Identify which cell holds the provided text, then report its [X, Y] central coordinate. 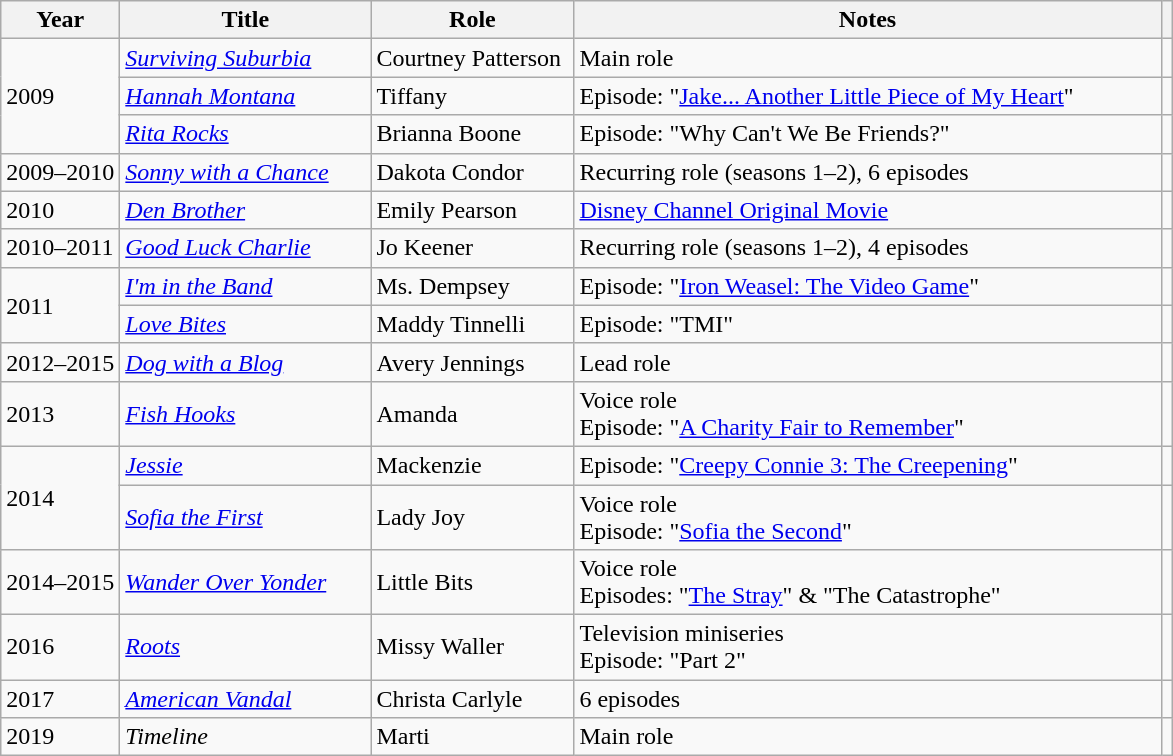
Ms. Dempsey [472, 286]
Fish Hooks [246, 414]
Television miniseries Episode: "Part 2" [868, 648]
Notes [868, 20]
Voice role Episodes: "The Stray" & "The Catastrophe" [868, 582]
2014 [60, 498]
Voice role Episode: "A Charity Fair to Remember" [868, 414]
I'm in the Band [246, 286]
2014–2015 [60, 582]
Mackenzie [472, 465]
Marti [472, 737]
2009–2010 [60, 172]
Wander Over Yonder [246, 582]
Episode: "Why Can't We Be Friends?" [868, 134]
American Vandal [246, 699]
Courtney Patterson [472, 58]
6 episodes [868, 699]
2012–2015 [60, 362]
2019 [60, 737]
Episode: "Jake... Another Little Piece of My Heart" [868, 96]
Rita Rocks [246, 134]
Roots [246, 648]
2009 [60, 96]
2013 [60, 414]
Brianna Boone [472, 134]
Love Bites [246, 324]
Lead role [868, 362]
Lady Joy [472, 516]
Role [472, 20]
Tiffany [472, 96]
Episode: "Creepy Connie 3: The Creepening" [868, 465]
Christa Carlyle [472, 699]
Title [246, 20]
Sonny with a Chance [246, 172]
Voice role Episode: "Sofia the Second" [868, 516]
2017 [60, 699]
Recurring role (seasons 1–2), 6 episodes [868, 172]
Little Bits [472, 582]
2010 [60, 210]
Timeline [246, 737]
Avery Jennings [472, 362]
Disney Channel Original Movie [868, 210]
2010–2011 [60, 248]
Episode: "TMI" [868, 324]
Surviving Suburbia [246, 58]
Maddy Tinnelli [472, 324]
Hannah Montana [246, 96]
Sofia the First [246, 516]
Episode: "Iron Weasel: The Video Game" [868, 286]
Recurring role (seasons 1–2), 4 episodes [868, 248]
Jo Keener [472, 248]
Den Brother [246, 210]
Dog with a Blog [246, 362]
Amanda [472, 414]
Year [60, 20]
Missy Waller [472, 648]
2016 [60, 648]
2011 [60, 305]
Emily Pearson [472, 210]
Dakota Condor [472, 172]
Jessie [246, 465]
Good Luck Charlie [246, 248]
